From the cell containing the given text, extract its center point as [X, Y] coordinate. 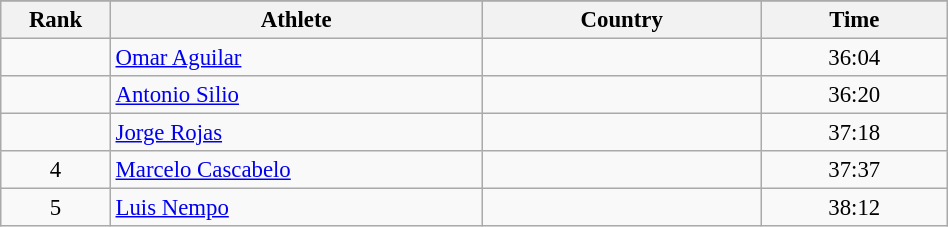
Omar Aguilar [296, 58]
Time [854, 20]
37:18 [854, 133]
Jorge Rojas [296, 133]
38:12 [854, 208]
36:20 [854, 95]
Rank [56, 20]
37:37 [854, 170]
Antonio Silio [296, 95]
Country [622, 20]
5 [56, 208]
4 [56, 170]
Luis Nempo [296, 208]
Marcelo Cascabelo [296, 170]
Athlete [296, 20]
36:04 [854, 58]
